Pinpoint the cell where the given text exists, returning its [x, y] midpoint coordinate. 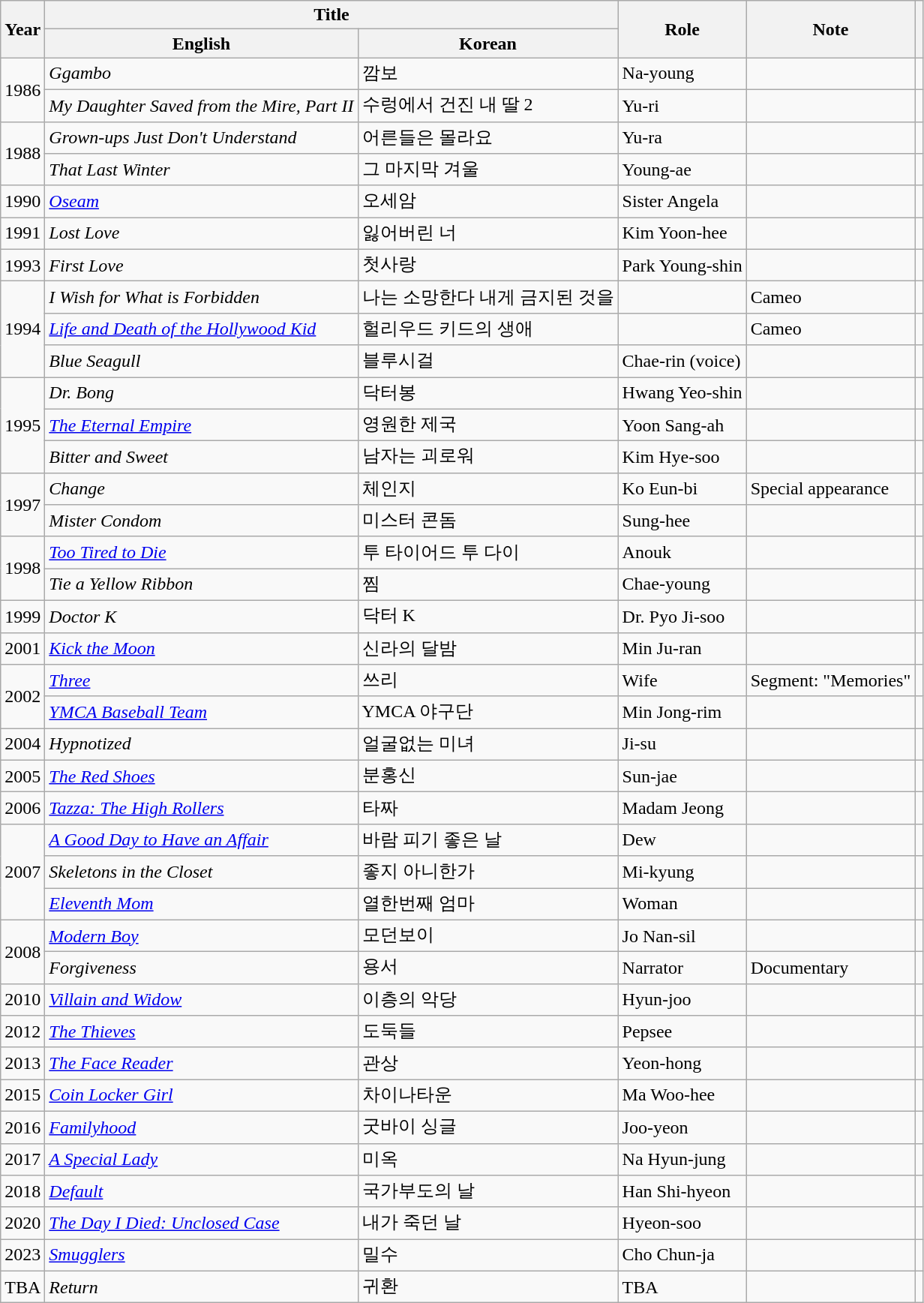
체인지 [487, 489]
Segment: "Memories" [831, 681]
Dew [682, 840]
얼굴없는 미녀 [487, 744]
Mi-kyung [682, 872]
Doctor K [201, 617]
영원한 제국 [487, 425]
Tie a Yellow Ribbon [201, 585]
찜 [487, 585]
The Face Reader [201, 1064]
2015 [22, 1095]
Yu-ri [682, 105]
굿바이 싱글 [487, 1127]
Dr. Bong [201, 393]
1991 [22, 234]
Documentary [831, 968]
Ko Eun-bi [682, 489]
Narrator [682, 968]
Madam Jeong [682, 809]
국가부도의 날 [487, 1191]
Tazza: The High Rollers [201, 809]
Note [831, 29]
Three [201, 681]
2017 [22, 1160]
Yoon Sang-ah [682, 425]
Smugglers [201, 1256]
닥터 K [487, 617]
Grown-ups Just Don't Understand [201, 138]
Kim Yoon-hee [682, 234]
Sister Angela [682, 201]
The Red Shoes [201, 776]
귀환 [487, 1287]
Return [201, 1287]
Hwang Yeo-shin [682, 393]
1990 [22, 201]
Chae-rin (voice) [682, 362]
Korean [487, 44]
Cho Chun-ja [682, 1256]
Modern Boy [201, 936]
Yu-ra [682, 138]
차이나타운 [487, 1095]
Na-young [682, 74]
Special appearance [831, 489]
The Day I Died: Unclosed Case [201, 1223]
Default [201, 1191]
관상 [487, 1064]
Hyun-joo [682, 999]
A Good Day to Have an Affair [201, 840]
Change [201, 489]
Ggambo [201, 74]
잃어버린 너 [487, 234]
미스터 콘돔 [487, 521]
First Love [201, 266]
YMCA Baseball Team [201, 713]
2002 [22, 696]
내가 죽던 날 [487, 1223]
Pepsee [682, 1032]
2012 [22, 1032]
Mister Condom [201, 521]
남자는 괴로워 [487, 458]
용서 [487, 968]
The Eternal Empire [201, 425]
Title [331, 15]
깜보 [487, 74]
2006 [22, 809]
2018 [22, 1191]
투 타이어드 투 다이 [487, 552]
도둑들 [487, 1032]
블루시걸 [487, 362]
분홍신 [487, 776]
신라의 달밤 [487, 648]
2013 [22, 1064]
모던보이 [487, 936]
1988 [22, 153]
1998 [22, 569]
1995 [22, 425]
Kick the Moon [201, 648]
바람 피기 좋은 날 [487, 840]
Sung-hee [682, 521]
English [201, 44]
1999 [22, 617]
1997 [22, 504]
2023 [22, 1256]
That Last Winter [201, 170]
Coin Locker Girl [201, 1095]
Min Ju-ran [682, 648]
이층의 악당 [487, 999]
Chae-young [682, 585]
Woman [682, 905]
Ji-su [682, 744]
오세암 [487, 201]
Kim Hye-soo [682, 458]
헐리우드 키드의 생애 [487, 329]
Familyhood [201, 1127]
Yeon-hong [682, 1064]
닥터봉 [487, 393]
나는 소망한다 내게 금지된 것을 [487, 297]
Forgiveness [201, 968]
밀수 [487, 1256]
Villain and Widow [201, 999]
Na Hyun-jung [682, 1160]
좋지 아니한가 [487, 872]
Year [22, 29]
첫사랑 [487, 266]
The Thieves [201, 1032]
2007 [22, 872]
Lost Love [201, 234]
Wife [682, 681]
Joo-yeon [682, 1127]
Too Tired to Die [201, 552]
미옥 [487, 1160]
Ma Woo-hee [682, 1095]
2004 [22, 744]
2020 [22, 1223]
YMCA 야구단 [487, 713]
Anouk [682, 552]
1994 [22, 329]
My Daughter Saved from the Mire, Part II [201, 105]
Hypnotized [201, 744]
Life and Death of the Hollywood Kid [201, 329]
Oseam [201, 201]
1993 [22, 266]
수렁에서 건진 내 딸 2 [487, 105]
Han Shi-hyeon [682, 1191]
1986 [22, 90]
Sun-jae [682, 776]
2010 [22, 999]
2005 [22, 776]
Bitter and Sweet [201, 458]
Role [682, 29]
Blue Seagull [201, 362]
타짜 [487, 809]
2008 [22, 951]
I Wish for What is Forbidden [201, 297]
Skeletons in the Closet [201, 872]
Park Young-shin [682, 266]
Jo Nan-sil [682, 936]
쓰리 [487, 681]
2001 [22, 648]
Eleventh Mom [201, 905]
Min Jong-rim [682, 713]
Dr. Pyo Ji-soo [682, 617]
열한번째 엄마 [487, 905]
어른들은 몰라요 [487, 138]
A Special Lady [201, 1160]
2016 [22, 1127]
Hyeon-soo [682, 1223]
그 마지막 겨울 [487, 170]
Young-ae [682, 170]
